Search for the cell housing the specified text and yield its [x, y] center coordinate. 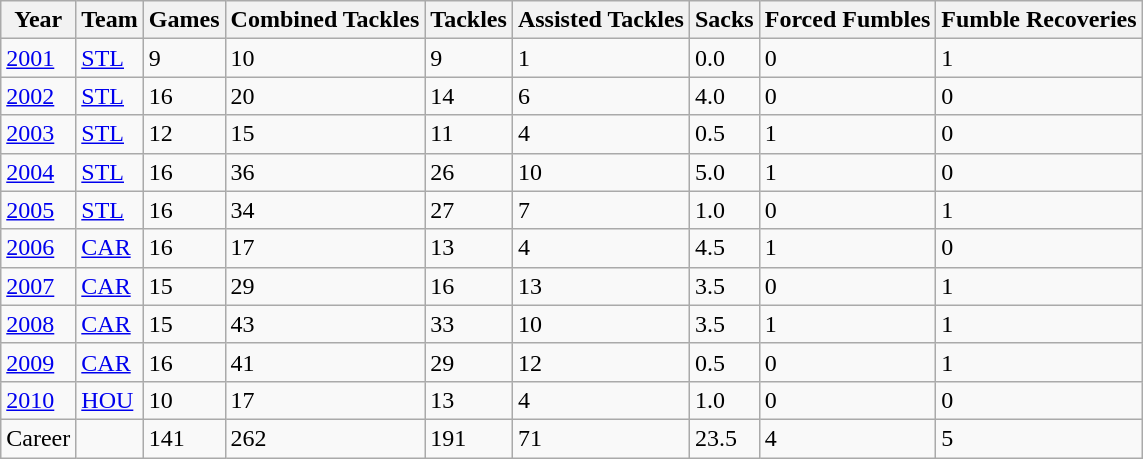
Combined Tackles [325, 20]
71 [600, 438]
2005 [38, 210]
4.5 [724, 248]
2006 [38, 248]
191 [469, 438]
41 [325, 362]
36 [325, 172]
2002 [38, 96]
26 [469, 172]
Fumble Recoveries [1039, 20]
Assisted Tackles [600, 20]
Career [38, 438]
2009 [38, 362]
20 [325, 96]
262 [325, 438]
2007 [38, 286]
Team [110, 20]
Forced Fumbles [848, 20]
11 [469, 134]
2003 [38, 134]
27 [469, 210]
6 [600, 96]
2008 [38, 324]
5 [1039, 438]
7 [600, 210]
5.0 [724, 172]
Year [38, 20]
HOU [110, 400]
14 [469, 96]
0.0 [724, 58]
141 [184, 438]
34 [325, 210]
4.0 [724, 96]
43 [325, 324]
2004 [38, 172]
2001 [38, 58]
33 [469, 324]
Games [184, 20]
2010 [38, 400]
23.5 [724, 438]
Sacks [724, 20]
Tackles [469, 20]
